From the cell containing the given text, extract its center point as [X, Y] coordinate. 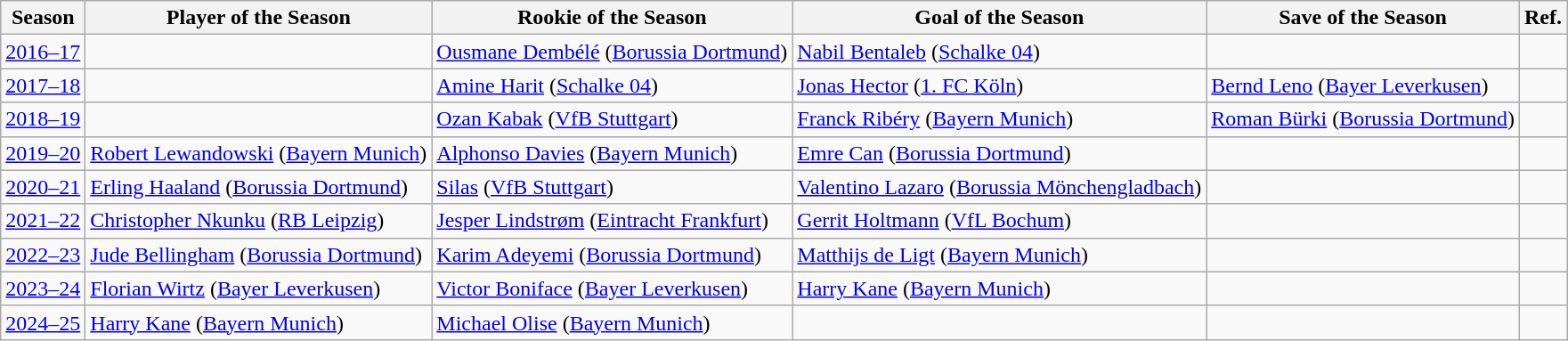
Victor Boniface (Bayer Leverkusen) [613, 288]
Rookie of the Season [613, 18]
2017–18 [43, 85]
Amine Harit (Schalke 04) [613, 85]
Robert Lewandowski (Bayern Munich) [258, 153]
2021–22 [43, 221]
Save of the Season [1363, 18]
Jesper Lindstrøm (Eintracht Frankfurt) [613, 221]
Ozan Kabak (VfB Stuttgart) [613, 119]
2023–24 [43, 288]
Jonas Hector (1. FC Köln) [999, 85]
Erling Haaland (Borussia Dortmund) [258, 187]
Ref. [1542, 18]
Emre Can (Borussia Dortmund) [999, 153]
Jude Bellingham (Borussia Dortmund) [258, 255]
2018–19 [43, 119]
Valentino Lazaro (Borussia Mönchengladbach) [999, 187]
2024–25 [43, 322]
2019–20 [43, 153]
Alphonso Davies (Bayern Munich) [613, 153]
Season [43, 18]
Player of the Season [258, 18]
Bernd Leno (Bayer Leverkusen) [1363, 85]
2022–23 [43, 255]
Michael Olise (Bayern Munich) [613, 322]
Karim Adeyemi (Borussia Dortmund) [613, 255]
Matthijs de Ligt (Bayern Munich) [999, 255]
Roman Bürki (Borussia Dortmund) [1363, 119]
Franck Ribéry (Bayern Munich) [999, 119]
Goal of the Season [999, 18]
Gerrit Holtmann (VfL Bochum) [999, 221]
Silas (VfB Stuttgart) [613, 187]
Ousmane Dembélé (Borussia Dortmund) [613, 52]
2016–17 [43, 52]
Christopher Nkunku (RB Leipzig) [258, 221]
Florian Wirtz (Bayer Leverkusen) [258, 288]
Nabil Bentaleb (Schalke 04) [999, 52]
2020–21 [43, 187]
